Search for the cell housing the specified text and yield its (x, y) center coordinate. 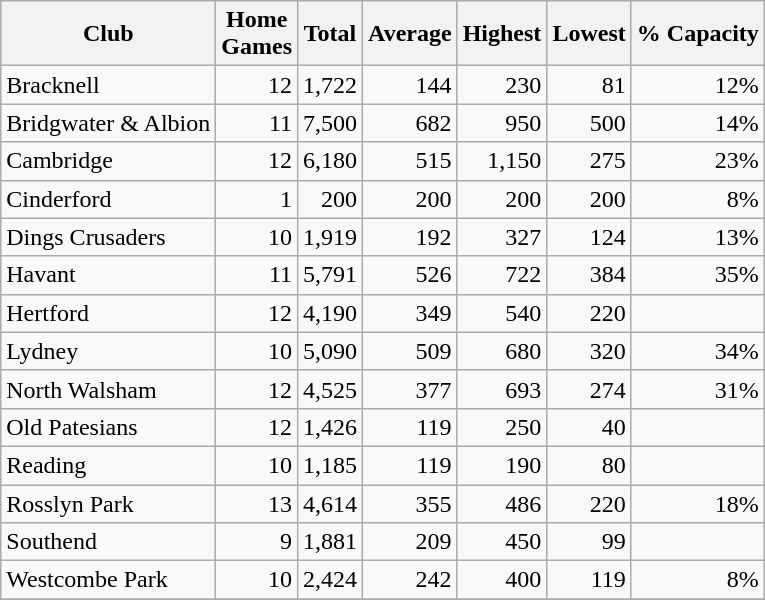
Westcombe Park (108, 580)
Highest (502, 34)
6,180 (330, 161)
Bridgwater & Albion (108, 123)
7,500 (330, 123)
526 (410, 275)
1 (257, 199)
400 (502, 580)
540 (502, 313)
Havant (108, 275)
1,426 (330, 427)
327 (502, 237)
680 (502, 351)
1,919 (330, 237)
4,190 (330, 313)
450 (502, 542)
34% (698, 351)
23% (698, 161)
209 (410, 542)
Lydney (108, 351)
North Walsham (108, 389)
40 (589, 427)
242 (410, 580)
355 (410, 503)
Cinderford (108, 199)
515 (410, 161)
Reading (108, 465)
124 (589, 237)
950 (502, 123)
12% (698, 85)
Club (108, 34)
682 (410, 123)
Southend (108, 542)
500 (589, 123)
320 (589, 351)
% Capacity (698, 34)
377 (410, 389)
4,614 (330, 503)
14% (698, 123)
13% (698, 237)
9 (257, 542)
Cambridge (108, 161)
250 (502, 427)
693 (502, 389)
Old Patesians (108, 427)
81 (589, 85)
HomeGames (257, 34)
486 (502, 503)
190 (502, 465)
4,525 (330, 389)
Hertford (108, 313)
Lowest (589, 34)
349 (410, 313)
230 (502, 85)
144 (410, 85)
Total (330, 34)
5,090 (330, 351)
192 (410, 237)
1,185 (330, 465)
13 (257, 503)
35% (698, 275)
Rosslyn Park (108, 503)
275 (589, 161)
Average (410, 34)
274 (589, 389)
722 (502, 275)
1,150 (502, 161)
80 (589, 465)
5,791 (330, 275)
18% (698, 503)
99 (589, 542)
1,881 (330, 542)
31% (698, 389)
Bracknell (108, 85)
509 (410, 351)
Dings Crusaders (108, 237)
384 (589, 275)
1,722 (330, 85)
2,424 (330, 580)
